Pinpoint the cell where the given text exists, returning its (x, y) midpoint coordinate. 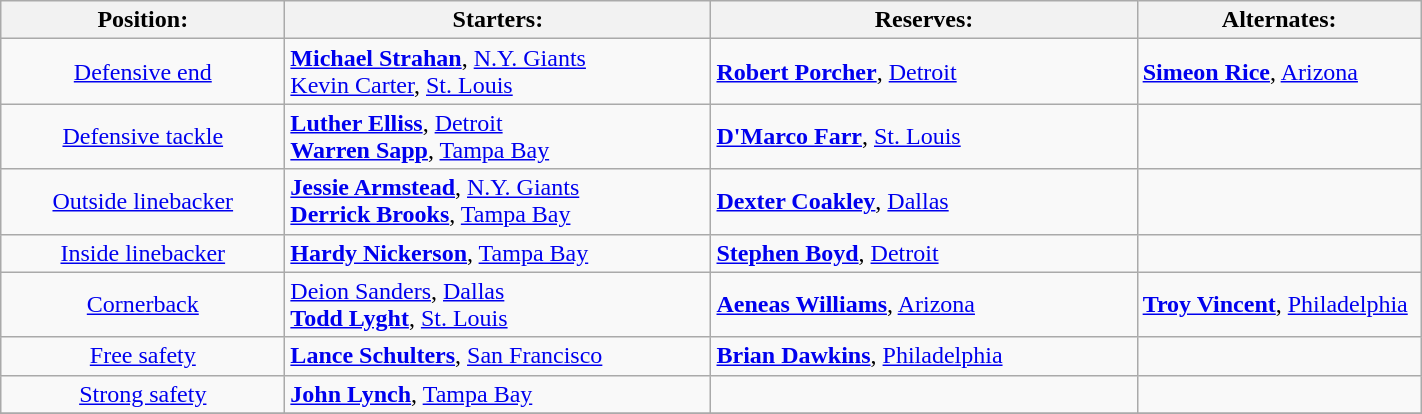
Deion Sanders, Dallas Todd Lyght, St. Louis (498, 304)
Brian Dawkins, Philadelphia (924, 356)
Aeneas Williams, Arizona (924, 304)
Cornerback (143, 304)
Luther Elliss, Detroit Warren Sapp, Tampa Bay (498, 136)
Stephen Boyd, Detroit (924, 253)
Troy Vincent, Philadelphia (1279, 304)
Defensive tackle (143, 136)
D'Marco Farr, St. Louis (924, 136)
Position: (143, 20)
Strong safety (143, 394)
Michael Strahan, N.Y. Giants Kevin Carter, St. Louis (498, 72)
Hardy Nickerson, Tampa Bay (498, 253)
Reserves: (924, 20)
Jessie Armstead, N.Y. Giants Derrick Brooks, Tampa Bay (498, 202)
Robert Porcher, Detroit (924, 72)
Free safety (143, 356)
Inside linebacker (143, 253)
Simeon Rice, Arizona (1279, 72)
Outside linebacker (143, 202)
John Lynch, Tampa Bay (498, 394)
Lance Schulters, San Francisco (498, 356)
Starters: (498, 20)
Alternates: (1279, 20)
Defensive end (143, 72)
Dexter Coakley, Dallas (924, 202)
